Identify which cell holds the provided text, then report its [X, Y] central coordinate. 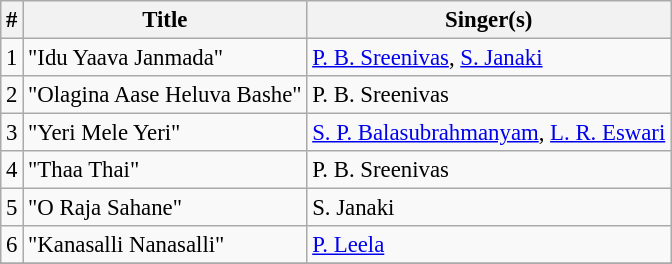
"O Raja Sahane" [165, 208]
"Yeri Mele Yeri" [165, 133]
"Idu Yaava Janmada" [165, 58]
P. B. Sreenivas, S. Janaki [489, 58]
3 [12, 133]
"Kanasalli Nanasalli" [165, 245]
6 [12, 245]
S. Janaki [489, 208]
# [12, 20]
S. P. Balasubrahmanyam, L. R. Eswari [489, 133]
Title [165, 20]
P. Leela [489, 245]
"Olagina Aase Heluva Bashe" [165, 95]
4 [12, 170]
2 [12, 95]
"Thaa Thai" [165, 170]
5 [12, 208]
Singer(s) [489, 20]
1 [12, 58]
